Identify which cell holds the provided text, then report its [X, Y] central coordinate. 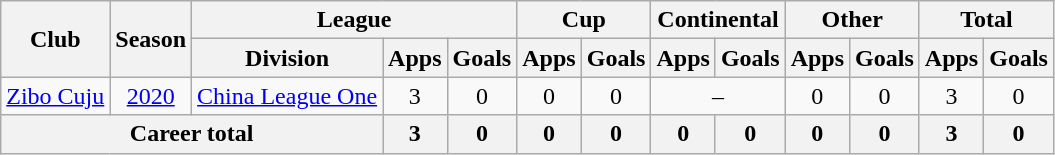
Total [986, 20]
Continental [718, 20]
Cup [584, 20]
Season [151, 39]
Division [288, 58]
Club [56, 39]
2020 [151, 96]
China League One [288, 96]
Career total [192, 134]
– [718, 96]
Zibo Cuju [56, 96]
Other [852, 20]
League [354, 20]
